Extract the (X, Y) coordinate from the center of the cell holding the provided text.  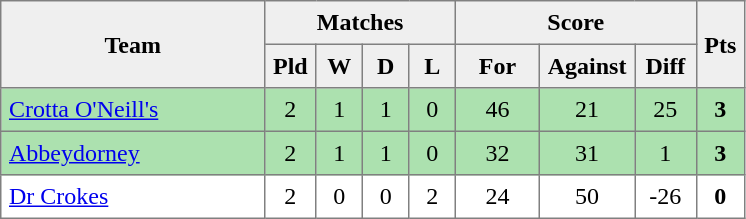
Against (586, 66)
Team (133, 44)
L (432, 66)
25 (666, 110)
Pld (290, 66)
50 (586, 197)
D (385, 66)
Crotta O'Neill's (133, 110)
Pts (720, 44)
21 (586, 110)
Matches (360, 23)
Score (576, 23)
-26 (666, 197)
24 (497, 197)
For (497, 66)
Dr Crokes (133, 197)
Abbeydorney (133, 153)
31 (586, 153)
32 (497, 153)
46 (497, 110)
Diff (666, 66)
W (339, 66)
